Return the (X, Y) coordinate for the center point of the cell that contains the specified text.  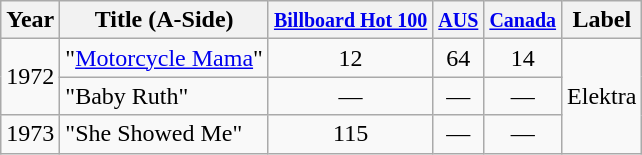
Elektra (602, 96)
12 (350, 58)
14 (523, 58)
115 (350, 134)
64 (458, 58)
Year (30, 20)
Canada (523, 20)
Label (602, 20)
1973 (30, 134)
Billboard Hot 100 (350, 20)
"She Showed Me" (164, 134)
Title (A-Side) (164, 20)
1972 (30, 77)
"Motorcycle Mama" (164, 58)
"Baby Ruth" (164, 96)
AUS (458, 20)
